Return [x, y] of the center of cell containing provided text 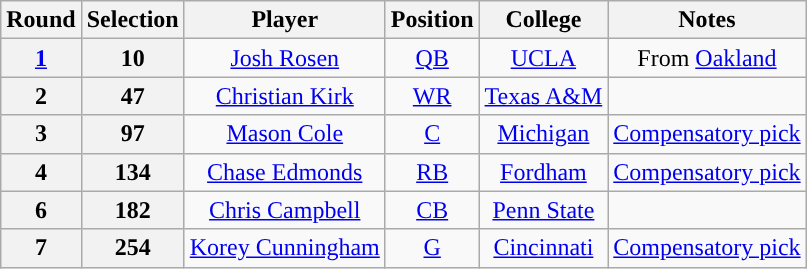
Chris Campbell [284, 210]
Christian Kirk [284, 96]
Penn State [544, 210]
Fordham [544, 172]
G [432, 248]
6 [41, 210]
College [544, 20]
Position [432, 20]
3 [41, 134]
Chase Edmonds [284, 172]
Texas A&M [544, 96]
WR [432, 96]
Michigan [544, 134]
97 [132, 134]
Josh Rosen [284, 58]
RB [432, 172]
Round [41, 20]
Selection [132, 20]
2 [41, 96]
CB [432, 210]
Notes [707, 20]
QB [432, 58]
47 [132, 96]
10 [132, 58]
Mason Cole [284, 134]
Korey Cunningham [284, 248]
182 [132, 210]
254 [132, 248]
From Oakland [707, 58]
134 [132, 172]
UCLA [544, 58]
4 [41, 172]
Player [284, 20]
1 [41, 58]
C [432, 134]
Cincinnati [544, 248]
7 [41, 248]
